Return (X, Y) of the center of cell containing provided text 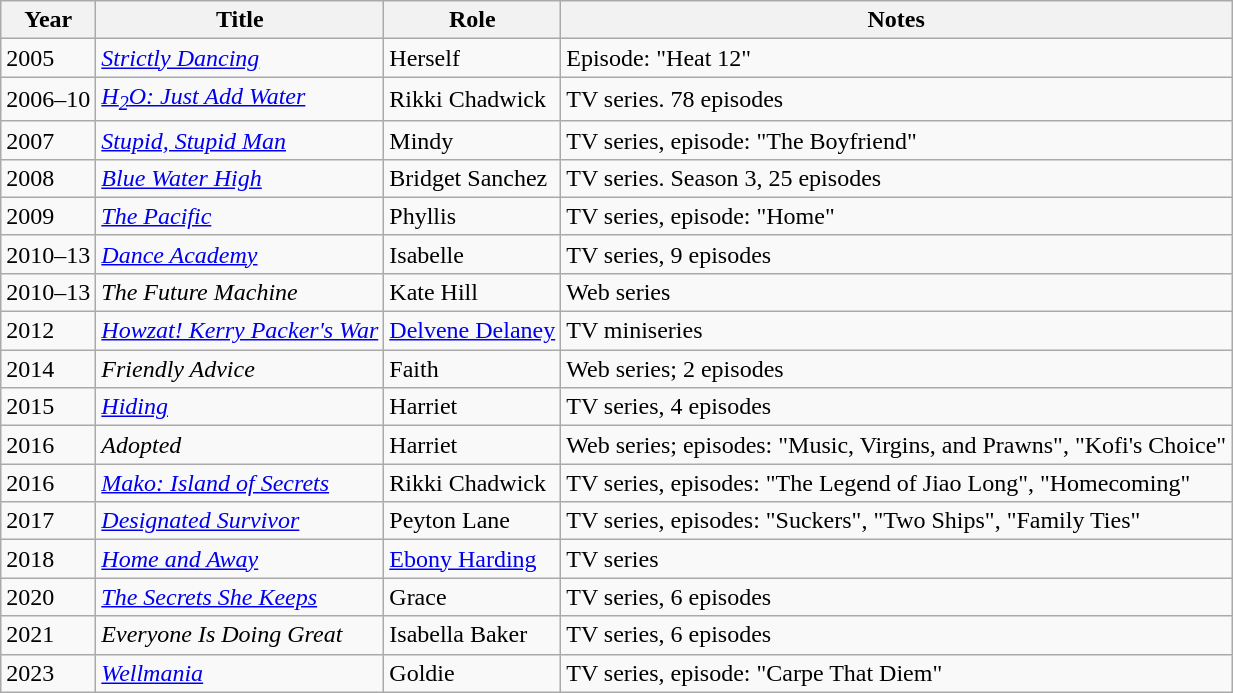
Notes (896, 20)
TV series, episodes: "Suckers", "Two Ships", "Family Ties" (896, 521)
Role (472, 20)
Goldie (472, 673)
Web series; 2 episodes (896, 369)
Home and Away (240, 559)
The Future Machine (240, 292)
TV series, 9 episodes (896, 254)
TV series (896, 559)
TV series, episode: "Home" (896, 216)
TV series, 4 episodes (896, 407)
Kate Hill (472, 292)
Hiding (240, 407)
2017 (48, 521)
TV miniseries (896, 331)
Ebony Harding (472, 559)
Bridget Sanchez (472, 178)
2012 (48, 331)
2008 (48, 178)
Blue Water High (240, 178)
Howzat! Kerry Packer's War (240, 331)
The Pacific (240, 216)
Everyone Is Doing Great (240, 635)
TV series, episode: "Carpe That Diem" (896, 673)
Wellmania (240, 673)
Title (240, 20)
Dance Academy (240, 254)
2007 (48, 140)
2021 (48, 635)
Phyllis (472, 216)
Faith (472, 369)
Mako: Island of Secrets (240, 483)
TV series. 78 episodes (896, 99)
Isabelle (472, 254)
Herself (472, 58)
2014 (48, 369)
2018 (48, 559)
Adopted (240, 445)
Peyton Lane (472, 521)
Strictly Dancing (240, 58)
Year (48, 20)
The Secrets She Keeps (240, 597)
2009 (48, 216)
Mindy (472, 140)
Grace (472, 597)
Episode: "Heat 12" (896, 58)
Designated Survivor (240, 521)
TV series. Season 3, 25 episodes (896, 178)
Stupid, Stupid Man (240, 140)
Isabella Baker (472, 635)
H2O: Just Add Water (240, 99)
2023 (48, 673)
Web series (896, 292)
2005 (48, 58)
TV series, episode: "The Boyfriend" (896, 140)
2006–10 (48, 99)
2020 (48, 597)
Web series; episodes: "Music, Virgins, and Prawns", "Kofi's Choice" (896, 445)
TV series, episodes: "The Legend of Jiao Long", "Homecoming" (896, 483)
Delvene Delaney (472, 331)
2015 (48, 407)
Friendly Advice (240, 369)
